Return the [x, y] coordinate for the center point of the cell that contains the specified text.  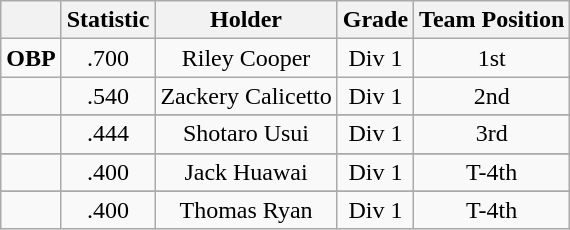
.444 [108, 134]
Holder [246, 20]
2nd [492, 96]
Thomas Ryan [246, 210]
Riley Cooper [246, 58]
.540 [108, 96]
Statistic [108, 20]
Zackery Calicetto [246, 96]
OBP [31, 58]
Team Position [492, 20]
1st [492, 58]
Shotaro Usui [246, 134]
Jack Huawai [246, 172]
.700 [108, 58]
Grade [375, 20]
3rd [492, 134]
